Search for the cell housing the specified text and yield its [x, y] center coordinate. 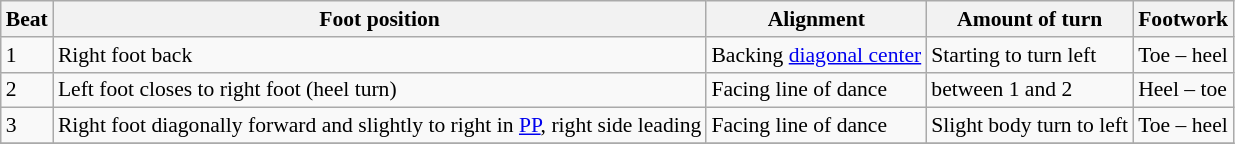
Left foot closes to right foot (heel turn) [380, 90]
3 [27, 126]
between 1 and 2 [1030, 90]
Amount of turn [1030, 19]
Right foot diagonally forward and slightly to right in PP, right side leading [380, 126]
1 [27, 55]
Backing diagonal center [816, 55]
Right foot back [380, 55]
2 [27, 90]
Slight body turn to left [1030, 126]
Alignment [816, 19]
Starting to turn left [1030, 55]
Heel – toe [1183, 90]
Foot position [380, 19]
Footwork [1183, 19]
Beat [27, 19]
